Determine the (X, Y) coordinate at the center of the cell enclosing the given text.  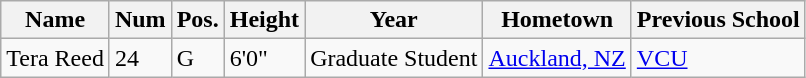
Height (264, 20)
Auckland, NZ (557, 58)
6'0" (264, 58)
G (198, 58)
Pos. (198, 20)
Previous School (718, 20)
Hometown (557, 20)
24 (140, 58)
Name (56, 20)
Num (140, 20)
Tera Reed (56, 58)
Graduate Student (394, 58)
VCU (718, 58)
Year (394, 20)
